For the text-containing cell, return its midpoint in [X, Y] coordinate format. 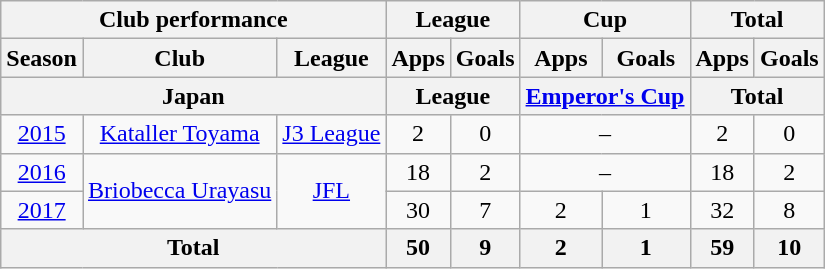
9 [485, 248]
JFL [332, 191]
Club [179, 58]
Briobecca Urayasu [179, 191]
Kataller Toyama [179, 134]
2016 [42, 172]
32 [722, 210]
2015 [42, 134]
Emperor's Cup [605, 96]
2017 [42, 210]
30 [418, 210]
50 [418, 248]
8 [789, 210]
Club performance [194, 20]
59 [722, 248]
J3 League [332, 134]
10 [789, 248]
7 [485, 210]
Japan [194, 96]
Cup [605, 20]
Season [42, 58]
